For the text-containing cell, return its midpoint in (X, Y) coordinate format. 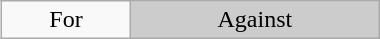
Against (254, 20)
For (66, 20)
